For the text-containing cell, return its midpoint in (X, Y) coordinate format. 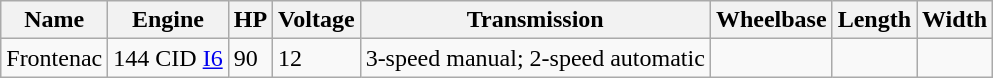
Name (54, 20)
Transmission (535, 20)
Wheelbase (771, 20)
Frontenac (54, 58)
Voltage (317, 20)
12 (317, 58)
Engine (168, 20)
Width (955, 20)
HP (250, 20)
90 (250, 58)
144 CID I6 (168, 58)
Length (874, 20)
3-speed manual; 2-speed automatic (535, 58)
